Find where the given text appears and provide that cell's center as [X, Y] coordinate. 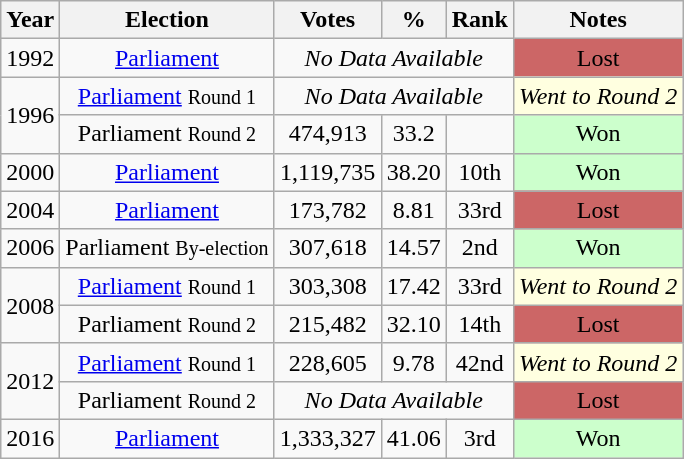
1996 [30, 115]
215,482 [328, 324]
42nd [480, 362]
33.2 [414, 134]
14.57 [414, 248]
3rd [480, 438]
474,913 [328, 134]
173,782 [328, 210]
17.42 [414, 286]
2004 [30, 210]
9.78 [414, 362]
38.20 [414, 172]
1992 [30, 58]
% [414, 20]
2008 [30, 305]
2nd [480, 248]
307,618 [328, 248]
10th [480, 172]
Rank [480, 20]
228,605 [328, 362]
Votes [328, 20]
2016 [30, 438]
14th [480, 324]
Parliament By-election [167, 248]
1,333,327 [328, 438]
2000 [30, 172]
32.10 [414, 324]
Year [30, 20]
8.81 [414, 210]
2006 [30, 248]
Election [167, 20]
303,308 [328, 286]
41.06 [414, 438]
2012 [30, 381]
Notes [598, 20]
1,119,735 [328, 172]
